Extract the [x, y] coordinate from the center of the cell holding the provided text.  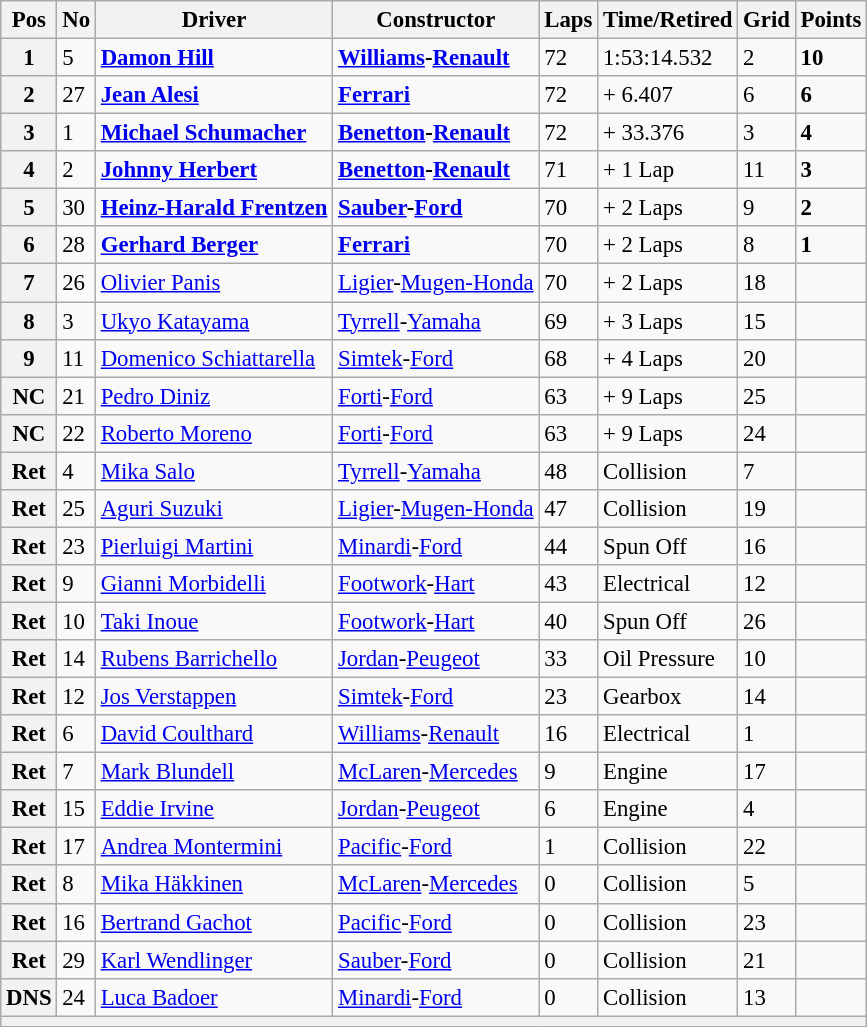
68 [568, 358]
+ 4 Laps [668, 358]
Karl Wendlinger [214, 960]
Gianni Morbidelli [214, 584]
1:53:14.532 [668, 58]
19 [766, 509]
Jos Verstappen [214, 697]
Constructor [436, 20]
Points [830, 20]
No [76, 20]
Oil Pressure [668, 659]
44 [568, 546]
Mika Häkkinen [214, 885]
Olivier Panis [214, 283]
13 [766, 997]
Roberto Moreno [214, 433]
Johnny Herbert [214, 170]
Jean Alesi [214, 95]
Laps [568, 20]
40 [568, 621]
71 [568, 170]
29 [76, 960]
33 [568, 659]
30 [76, 208]
DNS [29, 997]
47 [568, 509]
43 [568, 584]
Pedro Diniz [214, 396]
Luca Badoer [214, 997]
Andrea Montermini [214, 847]
Damon Hill [214, 58]
Eddie Irvine [214, 809]
Michael Schumacher [214, 133]
Mika Salo [214, 471]
Mark Blundell [214, 772]
Domenico Schiattarella [214, 358]
48 [568, 471]
+ 6.407 [668, 95]
Pos [29, 20]
Gerhard Berger [214, 245]
David Coulthard [214, 734]
Taki Inoue [214, 621]
Driver [214, 20]
Rubens Barrichello [214, 659]
20 [766, 358]
Pierluigi Martini [214, 546]
Grid [766, 20]
27 [76, 95]
Time/Retired [668, 20]
Aguri Suzuki [214, 509]
Bertrand Gachot [214, 922]
+ 3 Laps [668, 321]
Ukyo Katayama [214, 321]
+ 33.376 [668, 133]
69 [568, 321]
+ 1 Lap [668, 170]
18 [766, 283]
Heinz-Harald Frentzen [214, 208]
28 [76, 245]
Gearbox [668, 697]
